Extract the [x, y] coordinate from the center of the cell holding the provided text.  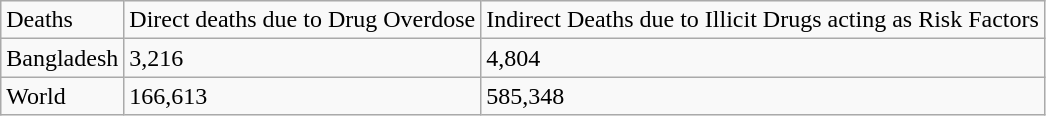
3,216 [302, 58]
585,348 [763, 96]
Indirect Deaths due to Illicit Drugs acting as Risk Factors [763, 20]
4,804 [763, 58]
World [62, 96]
Direct deaths due to Drug Overdose [302, 20]
Deaths [62, 20]
Bangladesh [62, 58]
166,613 [302, 96]
